Return the (X, Y) coordinate for the center point of the cell that contains the specified text.  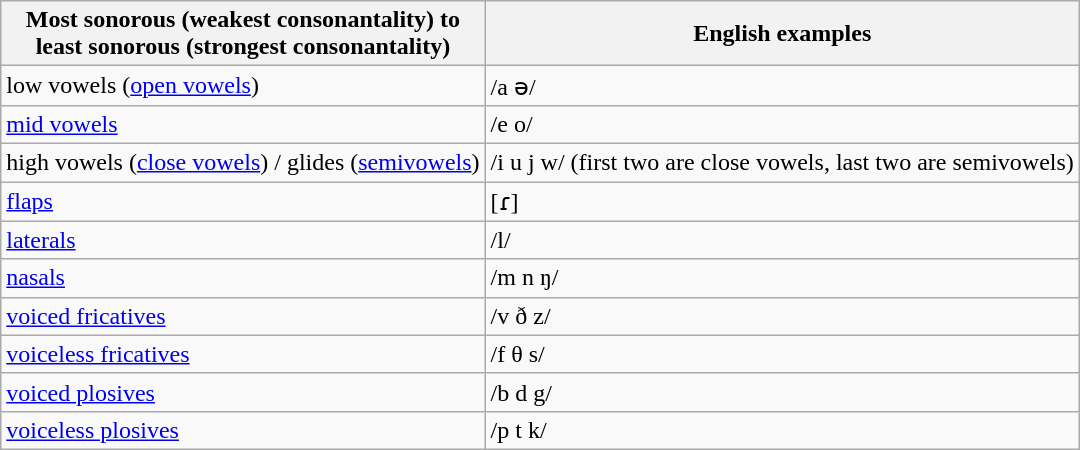
/a ə/ (782, 86)
voiceless fricatives (243, 354)
laterals (243, 240)
voiced plosives (243, 392)
voiceless plosives (243, 430)
high vowels (close vowels) / glides (semivowels) (243, 162)
low vowels (open vowels) (243, 86)
voiced fricatives (243, 316)
[ɾ] (782, 202)
/v ð z/ (782, 316)
/i u j w/ (first two are close vowels, last two are semivowels) (782, 162)
/f θ s/ (782, 354)
/l/ (782, 240)
English examples (782, 34)
Most sonorous (weakest consonantality) toleast sonorous (strongest consonantality) (243, 34)
/e o/ (782, 124)
flaps (243, 202)
/b d g/ (782, 392)
mid vowels (243, 124)
/p t k/ (782, 430)
/m n ŋ/ (782, 278)
nasals (243, 278)
